Scan for the cell matching the given text and deliver its (x, y) coordinate at center. 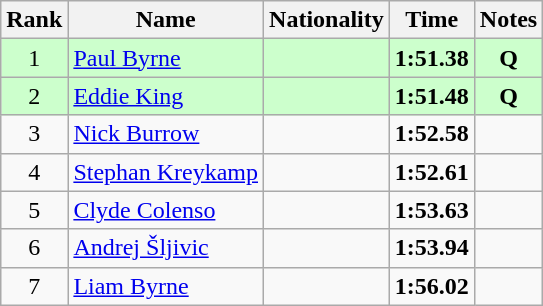
Nick Burrow (166, 134)
1:53.63 (432, 210)
Name (166, 20)
Stephan Kreykamp (166, 172)
5 (34, 210)
Andrej Šljivic (166, 248)
Time (432, 20)
1:52.58 (432, 134)
Clyde Colenso (166, 210)
2 (34, 96)
6 (34, 248)
1:52.61 (432, 172)
7 (34, 286)
3 (34, 134)
1:53.94 (432, 248)
Paul Byrne (166, 58)
Liam Byrne (166, 286)
1:51.38 (432, 58)
Notes (508, 20)
1 (34, 58)
Rank (34, 20)
4 (34, 172)
1:51.48 (432, 96)
Eddie King (166, 96)
Nationality (327, 20)
1:56.02 (432, 286)
